Capture the cell that displays the provided text and extract its (x, y) central coordinate. 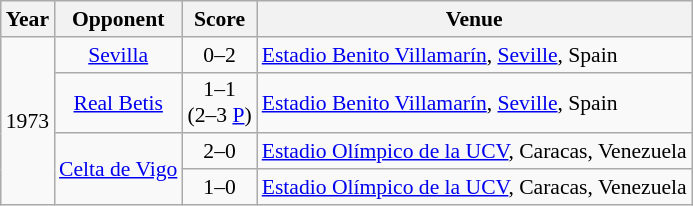
1–1(2–3 P) (219, 102)
2–0 (219, 152)
Opponent (118, 19)
Score (219, 19)
1973 (28, 121)
Real Betis (118, 102)
Celta de Vigo (118, 170)
Venue (474, 19)
Sevilla (118, 55)
1–0 (219, 187)
Year (28, 19)
0–2 (219, 55)
